Return the (x, y) coordinate for the center point of the cell that contains the specified text.  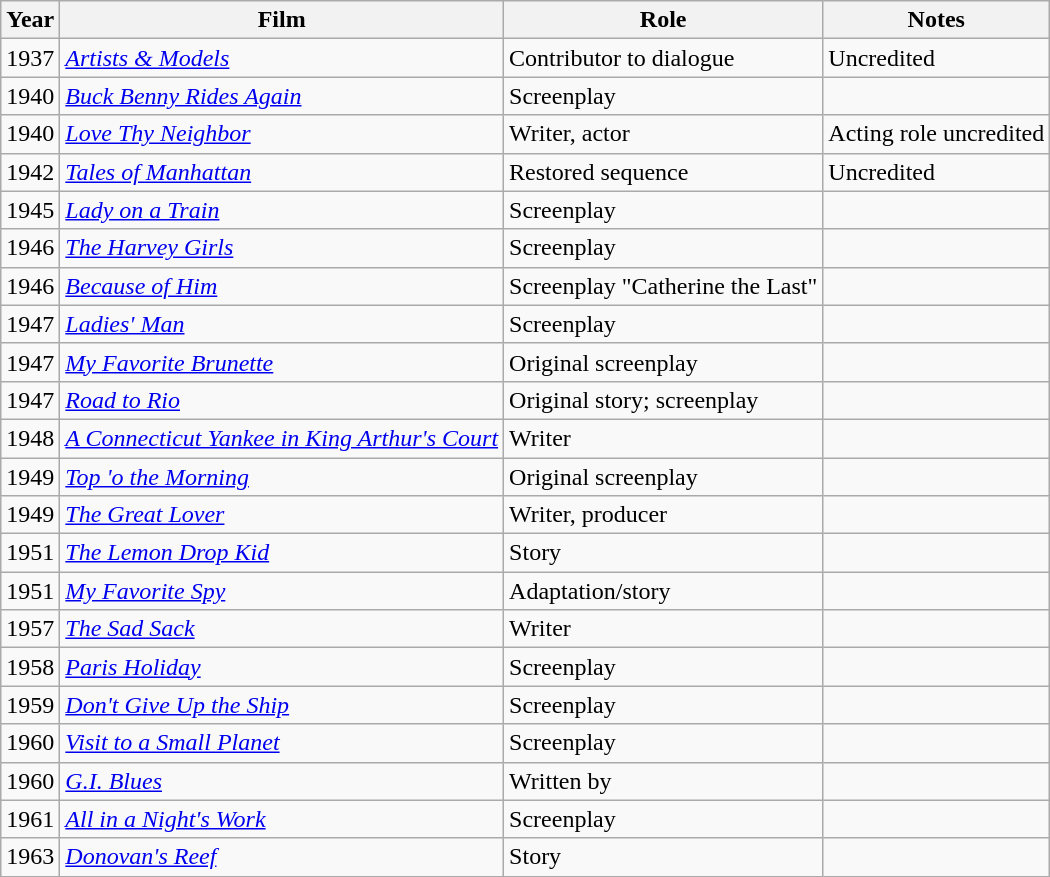
1961 (30, 819)
Artists & Models (282, 58)
A Connecticut Yankee in King Arthur's Court (282, 438)
Original story; screenplay (664, 400)
Because of Him (282, 286)
Adaptation/story (664, 591)
1963 (30, 857)
The Great Lover (282, 515)
Donovan's Reef (282, 857)
Restored sequence (664, 172)
1937 (30, 58)
Acting role uncredited (936, 134)
Writer, producer (664, 515)
Road to Rio (282, 400)
1942 (30, 172)
All in a Night's Work (282, 819)
Top 'o the Morning (282, 477)
1959 (30, 705)
Paris Holiday (282, 667)
Year (30, 20)
Don't Give Up the Ship (282, 705)
1945 (30, 210)
My Favorite Brunette (282, 362)
Writer, actor (664, 134)
G.I. Blues (282, 781)
Buck Benny Rides Again (282, 96)
Film (282, 20)
Screenplay "Catherine the Last" (664, 286)
Contributor to dialogue (664, 58)
Written by (664, 781)
1957 (30, 629)
The Lemon Drop Kid (282, 553)
Ladies' Man (282, 324)
Role (664, 20)
1948 (30, 438)
Notes (936, 20)
1958 (30, 667)
The Harvey Girls (282, 248)
Tales of Manhattan (282, 172)
My Favorite Spy (282, 591)
The Sad Sack (282, 629)
Love Thy Neighbor (282, 134)
Lady on a Train (282, 210)
Visit to a Small Planet (282, 743)
